For the text-containing cell, return its midpoint in [x, y] coordinate format. 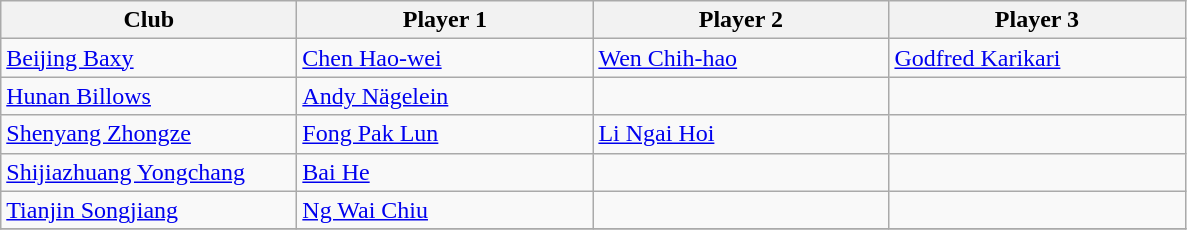
Tianjin Songjiang [149, 210]
Player 2 [741, 20]
Andy Nägelein [445, 96]
Beijing Baxy [149, 58]
Player 1 [445, 20]
Player 3 [1037, 20]
Chen Hao-wei [445, 58]
Bai He [445, 172]
Wen Chih-hao [741, 58]
Godfred Karikari [1037, 58]
Li Ngai Hoi [741, 134]
Shijiazhuang Yongchang [149, 172]
Club [149, 20]
Shenyang Zhongze [149, 134]
Hunan Billows [149, 96]
Fong Pak Lun [445, 134]
Ng Wai Chiu [445, 210]
